Extract the [X, Y] coordinate from the center of the cell holding the provided text.  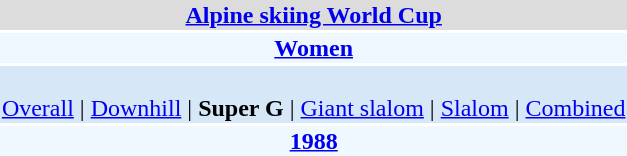
Overall | Downhill | Super G | Giant slalom | Slalom | Combined [314, 94]
1988 [314, 141]
Alpine skiing World Cup [314, 15]
Women [314, 48]
